Scan for the cell matching the given text and deliver its [X, Y] coordinate at center. 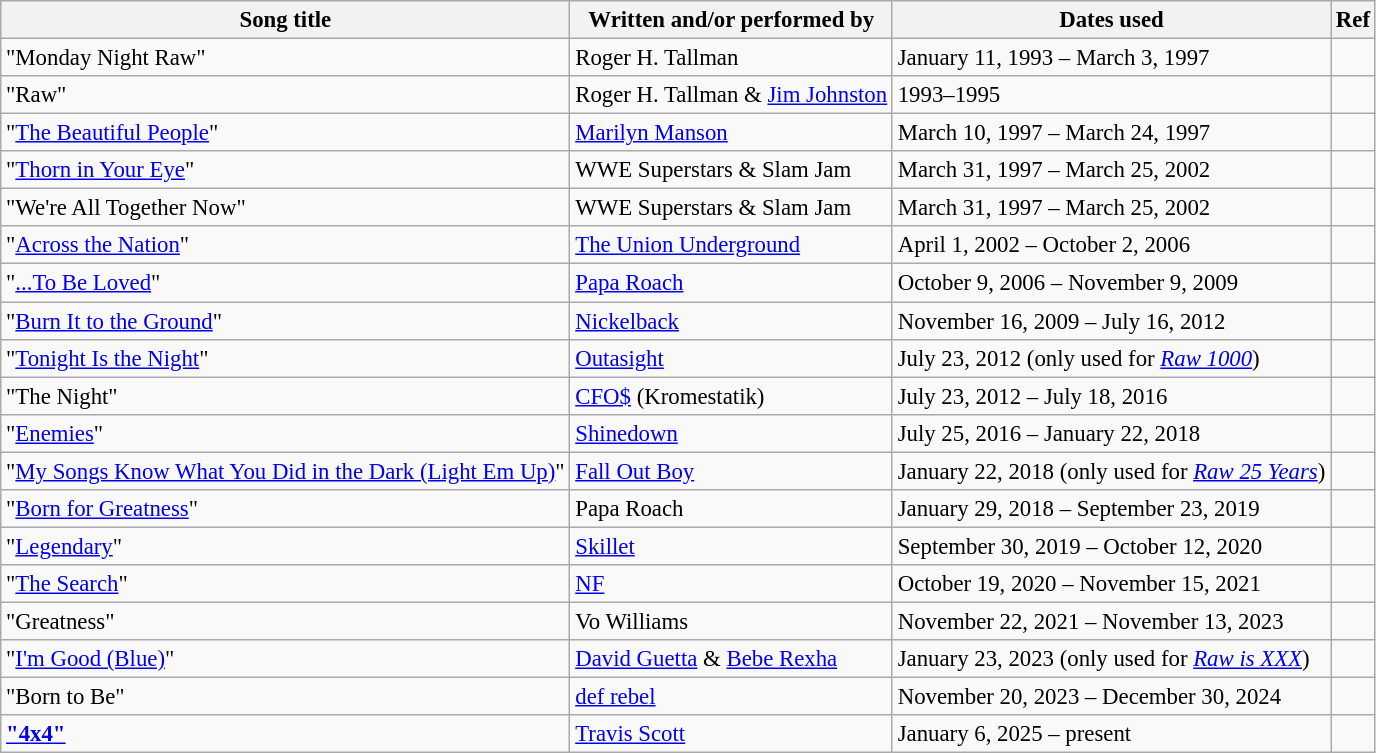
"Enemies" [286, 433]
"Monday Night Raw" [286, 58]
July 23, 2012 (only used for Raw 1000) [1111, 358]
Dates used [1111, 20]
April 1, 2002 – October 2, 2006 [1111, 245]
"Burn It to the Ground" [286, 321]
October 19, 2020 – November 15, 2021 [1111, 584]
def rebel [731, 697]
"I'm Good (Blue)" [286, 659]
Marilyn Manson [731, 133]
1993–1995 [1111, 95]
Nickelback [731, 321]
November 20, 2023 – December 30, 2024 [1111, 697]
July 25, 2016 – January 22, 2018 [1111, 433]
"Born to Be" [286, 697]
"My Songs Know What You Did in the Dark (Light Em Up)" [286, 471]
David Guetta & Bebe Rexha [731, 659]
March 10, 1997 – March 24, 1997 [1111, 133]
January 6, 2025 – present [1111, 734]
Ref [1354, 20]
January 23, 2023 (only used for Raw is XXX) [1111, 659]
The Union Underground [731, 245]
November 16, 2009 – July 16, 2012 [1111, 321]
January 11, 1993 – March 3, 1997 [1111, 58]
Song title [286, 20]
Fall Out Boy [731, 471]
CFO$ (Kromestatik) [731, 396]
July 23, 2012 – July 18, 2016 [1111, 396]
"The Search" [286, 584]
Skillet [731, 546]
"Born for Greatness" [286, 509]
January 22, 2018 (only used for Raw 25 Years) [1111, 471]
"The Night" [286, 396]
"Thorn in Your Eye" [286, 170]
Roger H. Tallman [731, 58]
November 22, 2021 – November 13, 2023 [1111, 621]
"Raw" [286, 95]
"Tonight Is the Night" [286, 358]
Written and/or performed by [731, 20]
"4x4" [286, 734]
"We're All Together Now" [286, 208]
September 30, 2019 – October 12, 2020 [1111, 546]
NF [731, 584]
Travis Scott [731, 734]
"Legendary" [286, 546]
Outasight [731, 358]
"Greatness" [286, 621]
"Across the Nation" [286, 245]
Roger H. Tallman & Jim Johnston [731, 95]
"...To Be Loved" [286, 283]
January 29, 2018 – September 23, 2019 [1111, 509]
"The Beautiful People" [286, 133]
October 9, 2006 – November 9, 2009 [1111, 283]
Shinedown [731, 433]
Vo Williams [731, 621]
